Determine the (x, y) coordinate at the center of the cell enclosing the given text.  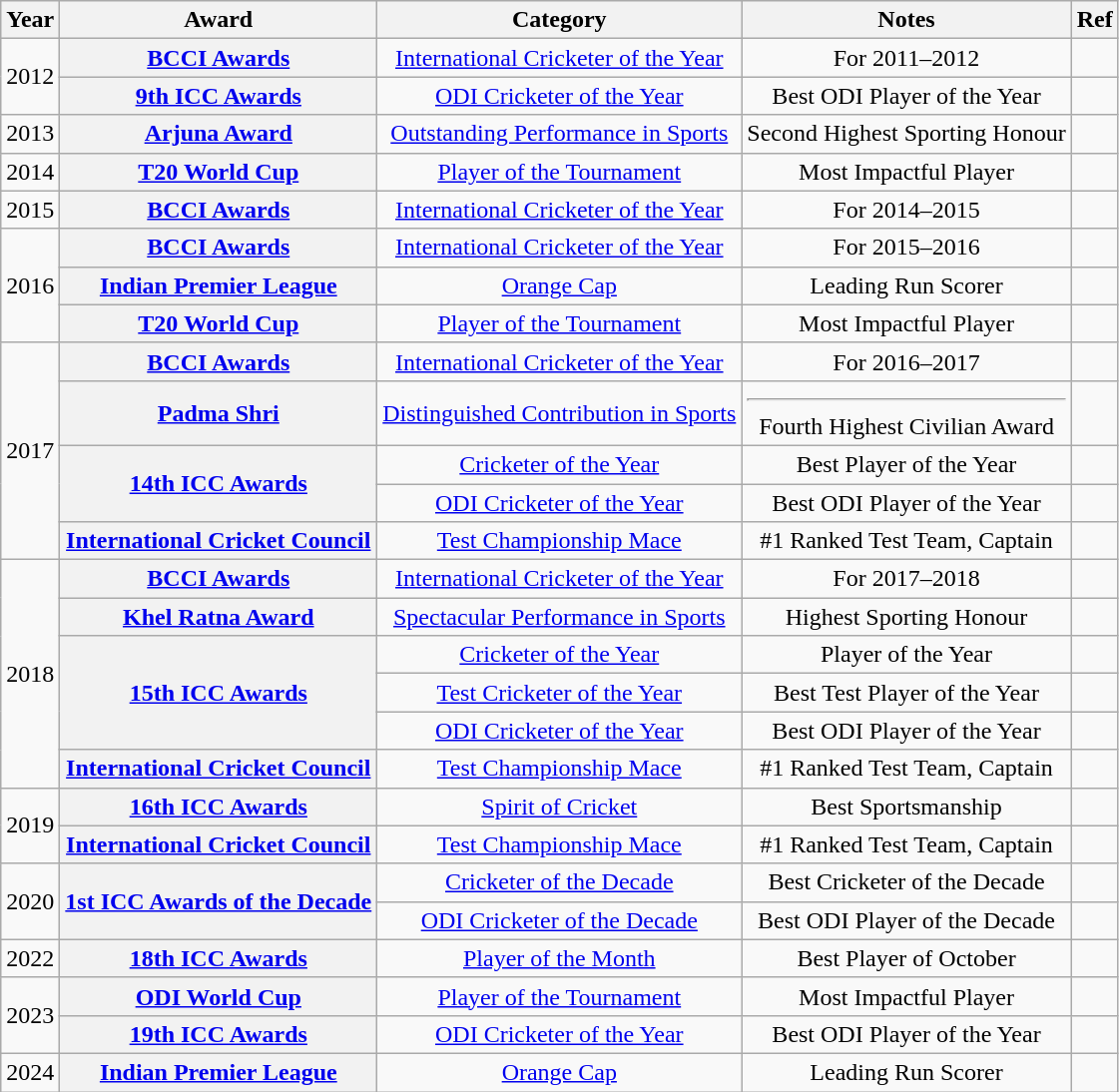
Player of the Year (906, 655)
For 2015–2016 (906, 248)
Award (219, 20)
Padma Shri (219, 413)
2013 (30, 134)
2019 (30, 825)
2017 (30, 451)
Distinguished Contribution in Sports (559, 413)
Cricketer of the Decade (559, 882)
2014 (30, 172)
Second Highest Sporting Honour (906, 134)
Best Test Player of the Year (906, 693)
Best Cricketer of the Decade (906, 882)
16th ICC Awards (219, 807)
For 2011–2012 (906, 58)
Spirit of Cricket (559, 807)
ODI Cricketer of the Decade (559, 920)
Spectacular Performance in Sports (559, 617)
Test Cricketer of the Year (559, 693)
Best Player of October (906, 958)
2024 (30, 1072)
Highest Sporting Honour (906, 617)
Best ODI Player of the Decade (906, 920)
Ref (1094, 20)
Best Sportsmanship (906, 807)
2012 (30, 77)
2016 (30, 285)
For 2016–2017 (906, 361)
Category (559, 20)
2023 (30, 1015)
2018 (30, 674)
Fourth Highest Civilian Award (906, 413)
Arjuna Award (219, 134)
Year (30, 20)
Khel Ratna Award (219, 617)
9th ICC Awards (219, 96)
18th ICC Awards (219, 958)
2015 (30, 210)
ODI World Cup (219, 996)
1st ICC Awards of the Decade (219, 901)
2022 (30, 958)
14th ICC Awards (219, 483)
For 2017–2018 (906, 579)
15th ICC Awards (219, 693)
Player of the Month (559, 958)
2020 (30, 901)
Best Player of the Year (906, 464)
For 2014–2015 (906, 210)
Outstanding Performance in Sports (559, 134)
19th ICC Awards (219, 1034)
Notes (906, 20)
